Scan for the cell matching the given text and deliver its (X, Y) coordinate at center. 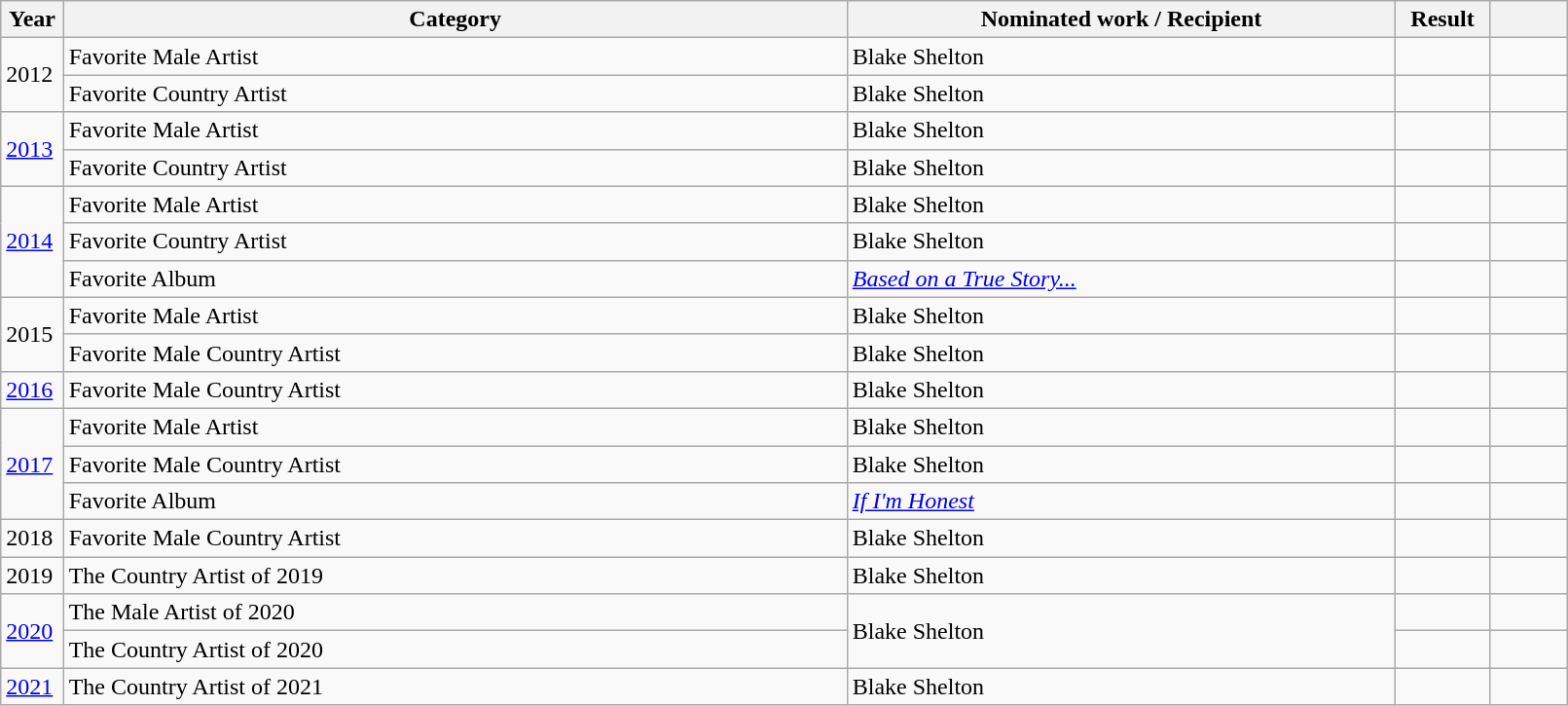
Result (1442, 19)
2013 (32, 149)
Category (456, 19)
2019 (32, 576)
2016 (32, 390)
2015 (32, 334)
If I'm Honest (1121, 502)
The Male Artist of 2020 (456, 613)
2012 (32, 75)
Year (32, 19)
Nominated work / Recipient (1121, 19)
The Country Artist of 2020 (456, 650)
Based on a True Story... (1121, 279)
2014 (32, 242)
2021 (32, 687)
The Country Artist of 2021 (456, 687)
2018 (32, 539)
The Country Artist of 2019 (456, 576)
2020 (32, 631)
2017 (32, 464)
